Scan for the cell matching the given text and deliver its (x, y) coordinate at center. 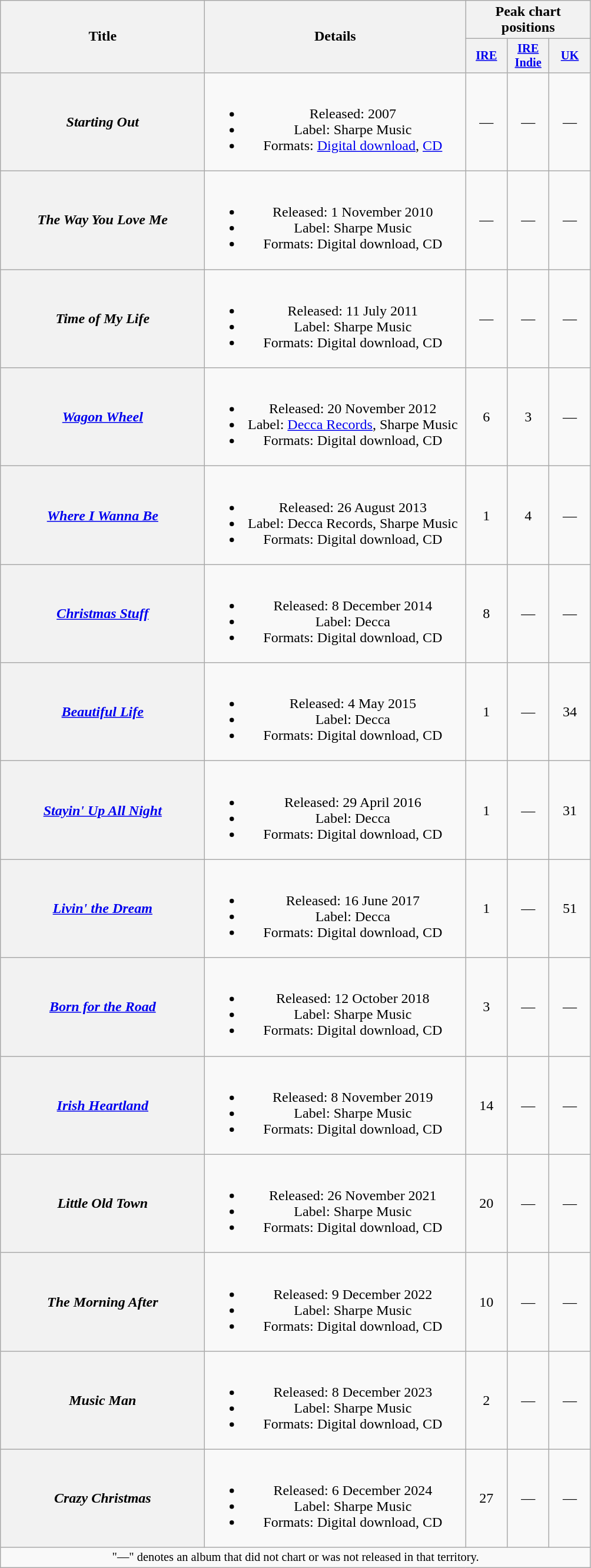
Starting Out (102, 121)
Peak chart positions (529, 20)
6 (486, 417)
Time of My Life (102, 319)
Released: 11 July 2011Label: Sharpe MusicFormats: Digital download, CD (336, 319)
Title (102, 36)
Crazy Christmas (102, 1499)
10 (486, 1302)
31 (570, 810)
Released: 29 April 2016Label: DeccaFormats: Digital download, CD (336, 810)
34 (570, 712)
Christmas Stuff (102, 613)
4 (529, 516)
The Morning After (102, 1302)
20 (486, 1203)
Released: 4 May 2015Label: DeccaFormats: Digital download, CD (336, 712)
Where I Wanna Be (102, 516)
14 (486, 1105)
Released: 9 December 2022Label: Sharpe MusicFormats: Digital download, CD (336, 1302)
Irish Heartland (102, 1105)
2 (486, 1400)
IREIndie (529, 56)
Released: 20 November 2012Label: Decca Records, Sharpe MusicFormats: Digital download, CD (336, 417)
Stayin' Up All Night (102, 810)
IRE (486, 56)
Released: 2007Label: Sharpe MusicFormats: Digital download, CD (336, 121)
The Way You Love Me (102, 220)
Released: 12 October 2018Label: Sharpe MusicFormats: Digital download, CD (336, 1006)
8 (486, 613)
Livin' the Dream (102, 909)
Released: 1 November 2010Label: Sharpe MusicFormats: Digital download, CD (336, 220)
27 (486, 1499)
Released: 16 June 2017Label: DeccaFormats: Digital download, CD (336, 909)
Details (336, 36)
Wagon Wheel (102, 417)
Little Old Town (102, 1203)
Released: 6 December 2024Label: Sharpe MusicFormats: Digital download, CD (336, 1499)
Released: 26 November 2021Label: Sharpe MusicFormats: Digital download, CD (336, 1203)
Released: 8 December 2023Label: Sharpe MusicFormats: Digital download, CD (336, 1400)
Released: 8 December 2014Label: DeccaFormats: Digital download, CD (336, 613)
Beautiful Life (102, 712)
Born for the Road (102, 1006)
Released: 26 August 2013Label: Decca Records, Sharpe MusicFormats: Digital download, CD (336, 516)
Released: 8 November 2019Label: Sharpe MusicFormats: Digital download, CD (336, 1105)
"—" denotes an album that did not chart or was not released in that territory. (295, 1557)
UK (570, 56)
51 (570, 909)
Music Man (102, 1400)
